Find where the given text appears and provide that cell's center as [x, y] coordinate. 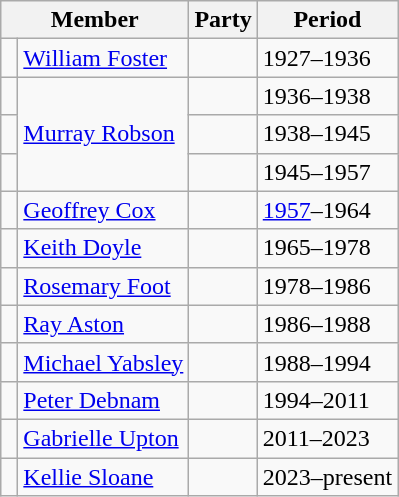
Rosemary Foot [104, 286]
Kellie Sloane [104, 477]
2011–2023 [327, 438]
Period [327, 20]
1978–1986 [327, 286]
Member [95, 20]
1936–1938 [327, 96]
Geoffrey Cox [104, 210]
1957–1964 [327, 210]
1927–1936 [327, 58]
Murray Robson [104, 134]
Ray Aston [104, 324]
William Foster [104, 58]
Party [223, 20]
1945–1957 [327, 172]
1965–1978 [327, 248]
1988–1994 [327, 362]
1938–1945 [327, 134]
Gabrielle Upton [104, 438]
1994–2011 [327, 400]
1986–1988 [327, 324]
Peter Debnam [104, 400]
2023–present [327, 477]
Keith Doyle [104, 248]
Michael Yabsley [104, 362]
